Determine the [x, y] coordinate at the center of the cell enclosing the given text.  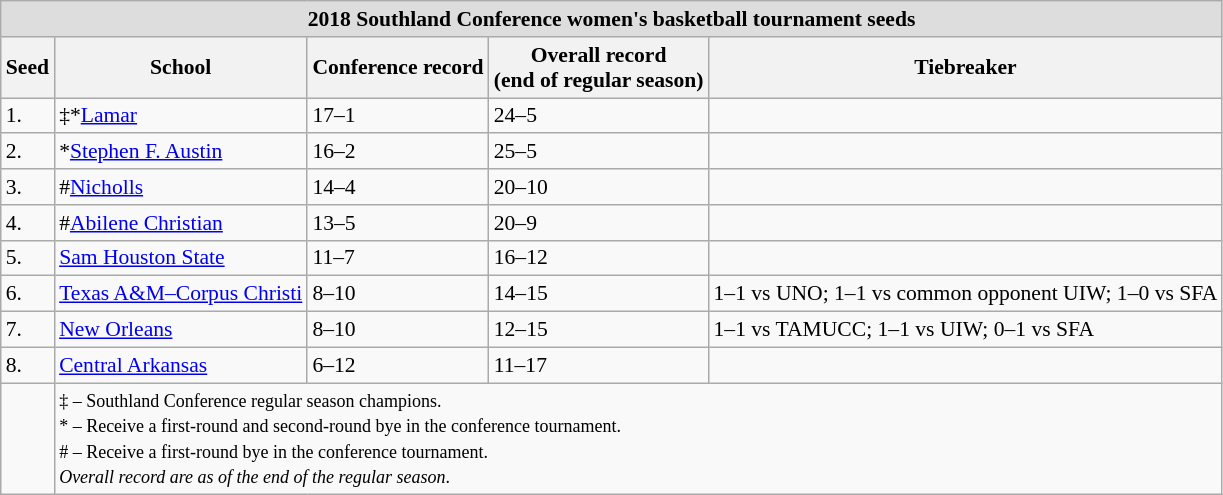
20–10 [599, 187]
25–5 [599, 152]
Sam Houston State [180, 258]
13–5 [398, 223]
2018 Southland Conference women's basketball tournament seeds [612, 19]
Overall record (end of regular season) [599, 68]
‡*Lamar [180, 116]
14–15 [599, 294]
14–4 [398, 187]
Texas A&M–Corpus Christi [180, 294]
#Abilene Christian [180, 223]
6–12 [398, 365]
*Stephen F. Austin [180, 152]
12–15 [599, 330]
Seed [28, 68]
8. [28, 365]
20–9 [599, 223]
1. [28, 116]
2. [28, 152]
Central Arkansas [180, 365]
Tiebreaker [965, 68]
1–1 vs UNO; 1–1 vs common opponent UIW; 1–0 vs SFA [965, 294]
Conference record [398, 68]
3. [28, 187]
1–1 vs TAMUCC; 1–1 vs UIW; 0–1 vs SFA [965, 330]
16–12 [599, 258]
11–17 [599, 365]
#Nicholls [180, 187]
New Orleans [180, 330]
6. [28, 294]
4. [28, 223]
School [180, 68]
24–5 [599, 116]
16–2 [398, 152]
11–7 [398, 258]
17–1 [398, 116]
7. [28, 330]
5. [28, 258]
